Provide the (x, y) coordinate of the cell's center where the given text is located.  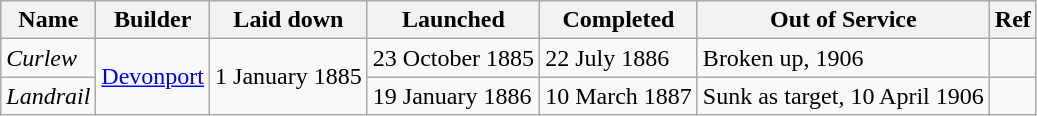
Out of Service (843, 20)
1 January 1885 (289, 77)
Launched (453, 20)
19 January 1886 (453, 96)
23 October 1885 (453, 58)
Sunk as target, 10 April 1906 (843, 96)
Laid down (289, 20)
Devonport (153, 77)
Curlew (48, 58)
Landrail (48, 96)
Completed (619, 20)
10 March 1887 (619, 96)
Builder (153, 20)
Broken up, 1906 (843, 58)
Name (48, 20)
Ref (1012, 20)
22 July 1886 (619, 58)
